Capture the cell that displays the provided text and extract its [X, Y] central coordinate. 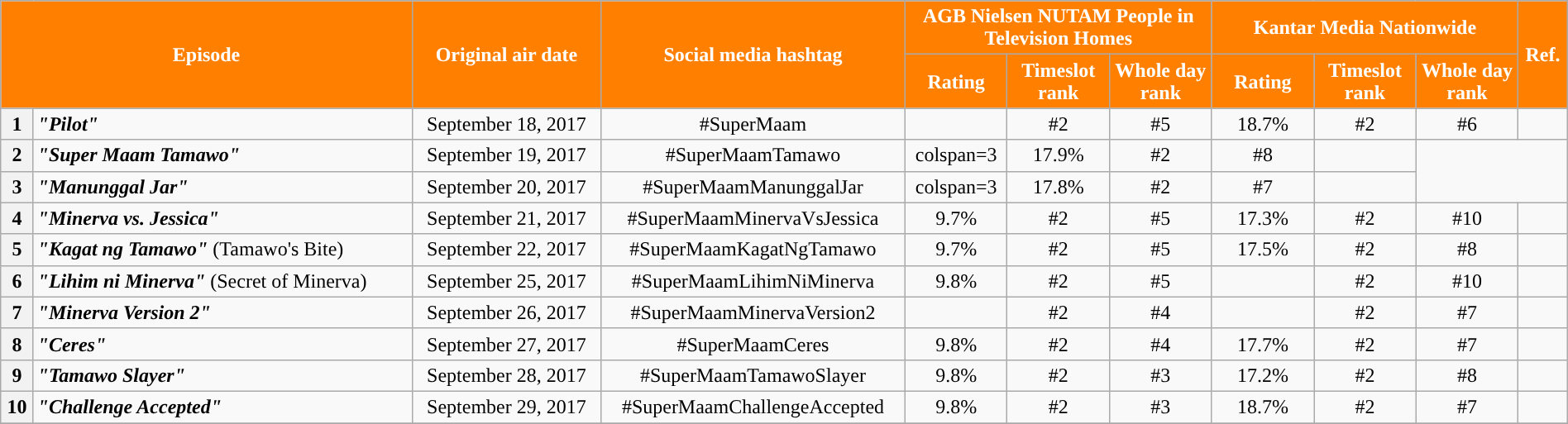
September 28, 2017 [506, 375]
10 [17, 407]
17.8% [1059, 187]
#6 [1467, 124]
#SuperMaamTamawoSlayer [753, 375]
Episode [207, 55]
September 20, 2017 [506, 187]
#SuperMaamCeres [753, 344]
3 [17, 187]
September 21, 2017 [506, 218]
"Super Maam Tamawo" [222, 155]
#SuperMaamChallengeAccepted [753, 407]
2 [17, 155]
#SuperMaamMinervaVersion2 [753, 312]
September 18, 2017 [506, 124]
AGB Nielsen NUTAM People in Television Homes [1059, 28]
#SuperMaamLihimNiMinerva [753, 281]
"Lihim ni Minerva" (Secret of Minerva) [222, 281]
17.9% [1059, 155]
1 [17, 124]
#SuperMaamKagatNgTamawo [753, 250]
"Pilot" [222, 124]
6 [17, 281]
Social media hashtag [753, 55]
17.2% [1263, 375]
Ref. [1543, 55]
#SuperMaamTamawo [753, 155]
"Kagat ng Tamawo" (Tamawo's Bite) [222, 250]
#SuperMaamMinervaVsJessica [753, 218]
September 26, 2017 [506, 312]
17.7% [1263, 344]
8 [17, 344]
September 27, 2017 [506, 344]
"Manunggal Jar" [222, 187]
September 25, 2017 [506, 281]
September 19, 2017 [506, 155]
"Tamawo Slayer" [222, 375]
Original air date [506, 55]
5 [17, 250]
"Minerva vs. Jessica" [222, 218]
#SuperMaam [753, 124]
17.3% [1263, 218]
"Ceres" [222, 344]
4 [17, 218]
17.5% [1263, 250]
"Minerva Version 2" [222, 312]
September 22, 2017 [506, 250]
September 29, 2017 [506, 407]
#SuperMaamManunggalJar [753, 187]
9 [17, 375]
7 [17, 312]
"Challenge Accepted" [222, 407]
Kantar Media Nationwide [1365, 28]
